Locate the cell with the specified text and output its [x, y] center coordinate. 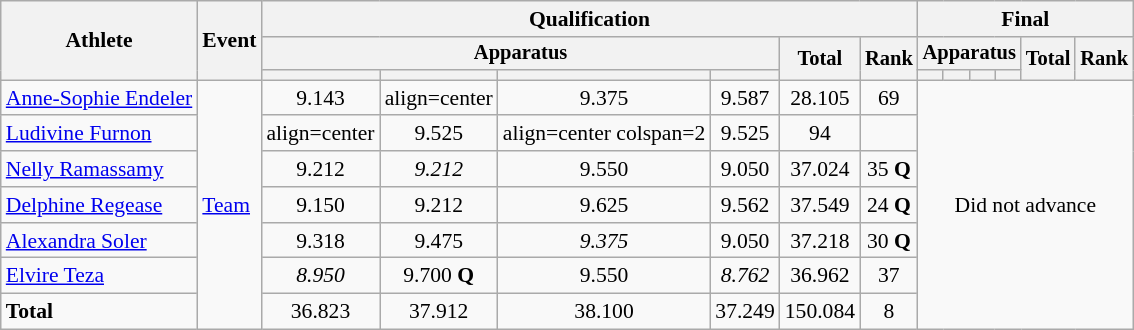
9.318 [320, 241]
69 [889, 98]
37.912 [439, 312]
37.024 [820, 169]
28.105 [820, 98]
37.218 [820, 241]
align=center colspan=2 [604, 134]
9.143 [320, 98]
Anne-Sophie Endeler [100, 98]
38.100 [604, 312]
37.249 [744, 312]
30 Q [889, 241]
94 [820, 134]
Final [1026, 19]
36.962 [820, 276]
9.150 [320, 205]
9.587 [744, 98]
37.549 [820, 205]
Team [229, 204]
8.950 [320, 276]
Ludivine Furnon [100, 134]
Qualification [589, 19]
8 [889, 312]
9.475 [439, 241]
9.625 [604, 205]
Athlete [100, 40]
Event [229, 40]
37 [889, 276]
Alexandra Soler [100, 241]
35 Q [889, 169]
Nelly Ramassamy [100, 169]
Elvire Teza [100, 276]
9.700 Q [439, 276]
36.823 [320, 312]
9.562 [744, 205]
150.084 [820, 312]
24 Q [889, 205]
Delphine Regease [100, 205]
8.762 [744, 276]
Did not advance [1026, 204]
